Provide the (X, Y) coordinate of the cell's center where the given text is located.  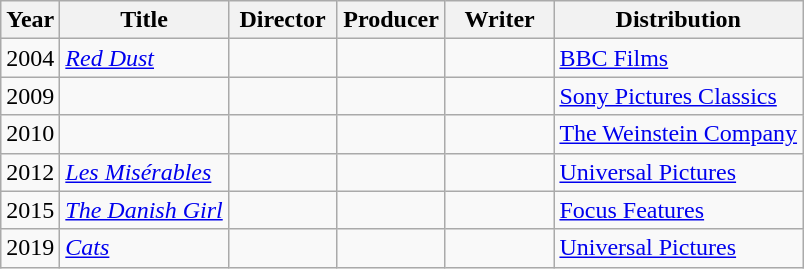
Cats (144, 248)
2019 (30, 248)
2009 (30, 96)
Writer (500, 20)
Red Dust (144, 58)
Focus Features (678, 210)
2004 (30, 58)
Distribution (678, 20)
Director (282, 20)
BBC Films (678, 58)
2010 (30, 134)
Year (30, 20)
Sony Pictures Classics (678, 96)
Title (144, 20)
2012 (30, 172)
Les Misérables (144, 172)
The Danish Girl (144, 210)
The Weinstein Company (678, 134)
2015 (30, 210)
Producer (392, 20)
